Scan for the cell matching the given text and deliver its (x, y) coordinate at center. 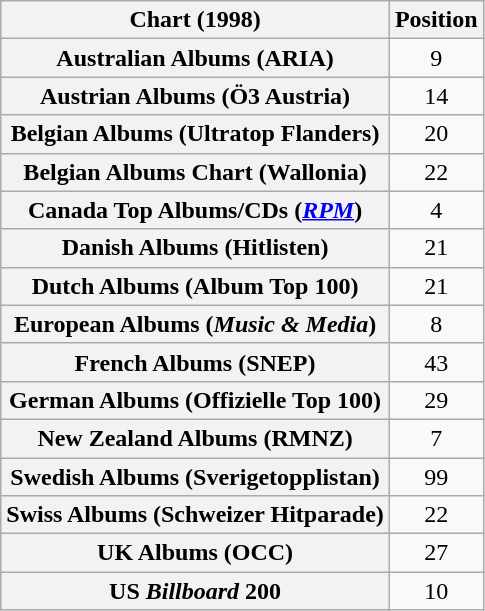
Australian Albums (ARIA) (196, 58)
Swedish Albums (Sverigetopplistan) (196, 477)
Swiss Albums (Schweizer Hitparade) (196, 515)
Belgian Albums Chart (Wallonia) (196, 172)
29 (436, 400)
Position (436, 20)
43 (436, 362)
9 (436, 58)
8 (436, 324)
European Albums (Music & Media) (196, 324)
German Albums (Offizielle Top 100) (196, 400)
99 (436, 477)
10 (436, 591)
27 (436, 553)
4 (436, 210)
14 (436, 96)
New Zealand Albums (RMNZ) (196, 438)
Danish Albums (Hitlisten) (196, 248)
French Albums (SNEP) (196, 362)
Chart (1998) (196, 20)
Canada Top Albums/CDs (RPM) (196, 210)
Belgian Albums (Ultratop Flanders) (196, 134)
US Billboard 200 (196, 591)
Austrian Albums (Ö3 Austria) (196, 96)
7 (436, 438)
20 (436, 134)
Dutch Albums (Album Top 100) (196, 286)
UK Albums (OCC) (196, 553)
